Determine the (X, Y) coordinate at the center of the cell enclosing the given text.  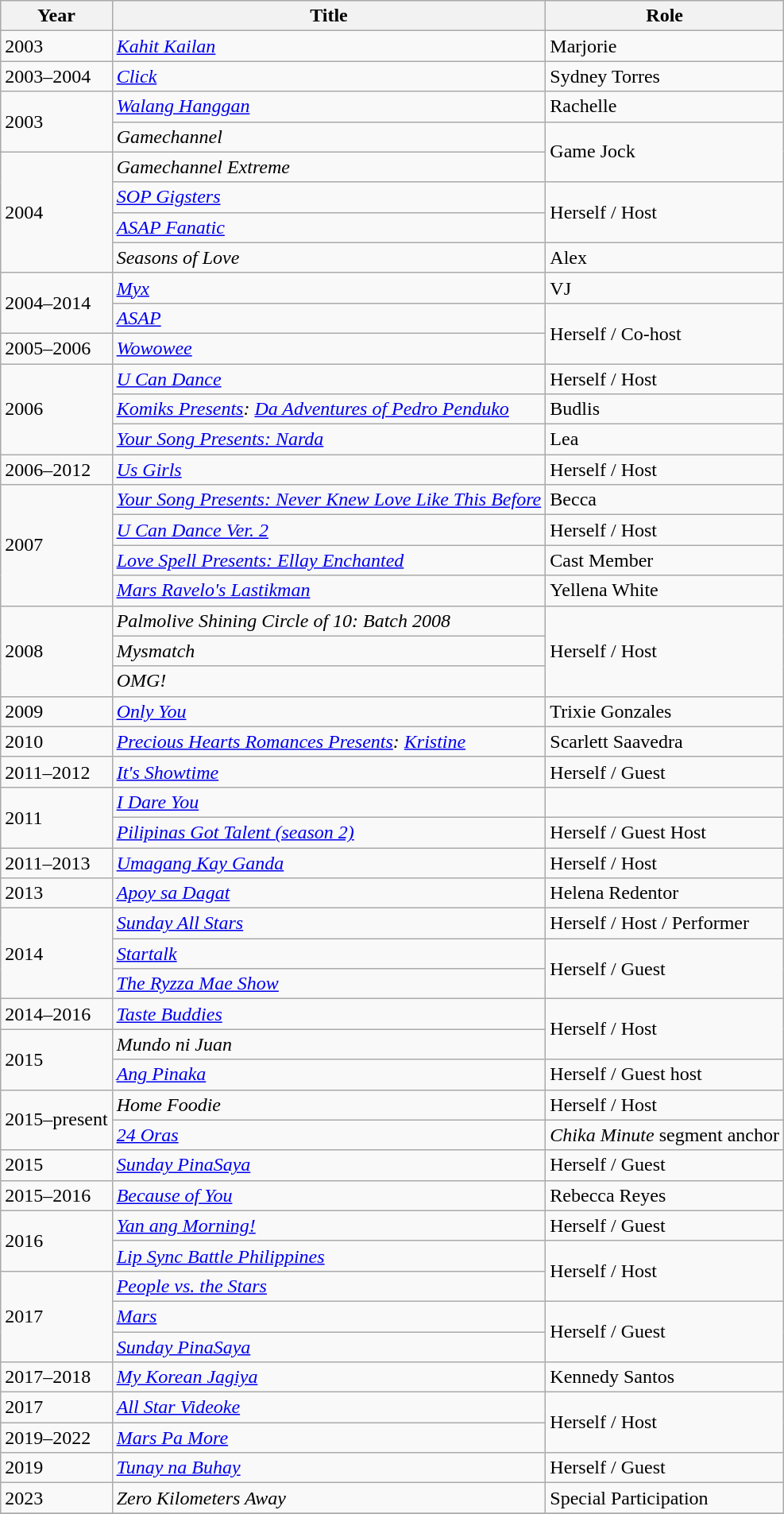
Game Jock (665, 152)
2015–2016 (56, 1195)
Startalk (329, 954)
Seasons of Love (329, 257)
Rebecca Reyes (665, 1195)
Tunay na Buhay (329, 1468)
Chika Minute segment anchor (665, 1135)
Title (329, 16)
Herself / Host / Performer (665, 924)
Only You (329, 711)
2014–2016 (56, 1014)
Zero Kilometers Away (329, 1498)
Gamechannel (329, 137)
Wowowee (329, 348)
U Can Dance Ver. 2 (329, 530)
Yellena White (665, 590)
2005–2006 (56, 348)
SOP Gigsters (329, 197)
2014 (56, 954)
2015–present (56, 1120)
Because of You (329, 1195)
All Star Videoke (329, 1408)
Gamechannel Extreme (329, 167)
Your Song Presents: Narda (329, 439)
2017–2018 (56, 1377)
Herself / Guest host (665, 1075)
Sunday All Stars (329, 924)
Cast Member (665, 560)
Taste Buddies (329, 1014)
Role (665, 16)
Trixie Gonzales (665, 711)
Special Participation (665, 1498)
Palmolive Shining Circle of 10: Batch 2008 (329, 621)
2006 (56, 409)
Kahit Kailan (329, 46)
Helena Redentor (665, 893)
Walang Hanggan (329, 106)
Umagang Kay Ganda (329, 862)
Lip Sync Battle Philippines (329, 1256)
Budlis (665, 409)
Mundo ni Juan (329, 1044)
Becca (665, 500)
2003–2004 (56, 76)
2011–2013 (56, 862)
Your Song Presents: Never Knew Love Like This Before (329, 500)
Year (56, 16)
Apoy sa Dagat (329, 893)
Marjorie (665, 46)
2019–2022 (56, 1438)
Herself / Co-host (665, 333)
VJ (665, 288)
OMG! (329, 681)
Mars Pa More (329, 1438)
I Dare You (329, 802)
2004–2014 (56, 303)
Lea (665, 439)
Yan ang Morning! (329, 1226)
Precious Hearts Romances Presents: Kristine (329, 742)
Mars Ravelo's Lastikman (329, 590)
Komiks Presents: Da Adventures of Pedro Penduko (329, 409)
Love Spell Presents: Ellay Enchanted (329, 560)
2007 (56, 545)
Home Foodie (329, 1105)
2010 (56, 742)
2004 (56, 212)
2011–2012 (56, 772)
2009 (56, 711)
Sydney Torres (665, 76)
Ang Pinaka (329, 1075)
2016 (56, 1241)
My Korean Jagiya (329, 1377)
People vs. the Stars (329, 1286)
2006–2012 (56, 470)
Mars (329, 1316)
Alex (665, 257)
Mysmatch (329, 651)
2023 (56, 1498)
2019 (56, 1468)
ASAP Fanatic (329, 227)
Pilipinas Got Talent (season 2) (329, 832)
2013 (56, 893)
The Ryzza Mae Show (329, 984)
ASAP (329, 318)
2008 (56, 651)
2011 (56, 817)
U Can Dance (329, 379)
24 Oras (329, 1135)
Us Girls (329, 470)
It's Showtime (329, 772)
Rachelle (665, 106)
Scarlett Saavedra (665, 742)
Kennedy Santos (665, 1377)
Click (329, 76)
Herself / Guest Host (665, 832)
Myx (329, 288)
